Find where the given text appears and provide that cell's center as [X, Y] coordinate. 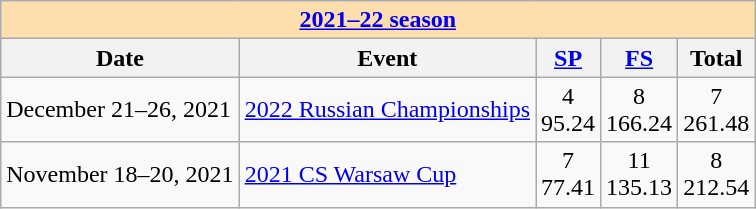
7 77.41 [568, 174]
November 18–20, 2021 [120, 174]
Date [120, 58]
December 21–26, 2021 [120, 110]
Event [387, 58]
2021 CS Warsaw Cup [387, 174]
2021–22 season [378, 20]
11 135.13 [640, 174]
7 261.48 [716, 110]
4 95.24 [568, 110]
8 212.54 [716, 174]
8 166.24 [640, 110]
FS [640, 58]
2022 Russian Championships [387, 110]
SP [568, 58]
Total [716, 58]
